Identify which cell holds the provided text, then report its [x, y] central coordinate. 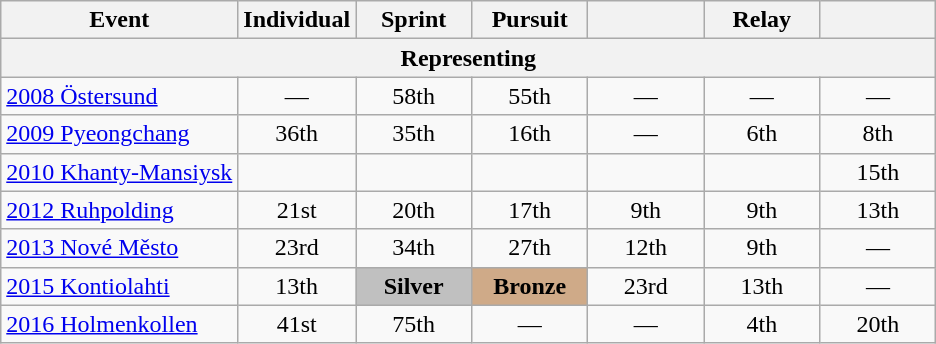
55th [530, 96]
41st [297, 324]
Event [120, 20]
58th [414, 96]
Sprint [414, 20]
6th [762, 134]
75th [414, 324]
2010 Khanty-Mansiysk [120, 172]
8th [878, 134]
2012 Ruhpolding [120, 210]
Relay [762, 20]
21st [297, 210]
Bronze [530, 286]
27th [530, 248]
2009 Pyeongchang [120, 134]
36th [297, 134]
15th [878, 172]
17th [530, 210]
2013 Nové Město [120, 248]
35th [414, 134]
16th [530, 134]
2008 Östersund [120, 96]
34th [414, 248]
Individual [297, 20]
2015 Kontiolahti [120, 286]
2016 Holmenkollen [120, 324]
4th [762, 324]
Silver [414, 286]
12th [646, 248]
Representing [468, 58]
Pursuit [530, 20]
